Find where the given text appears and provide that cell's center as (x, y) coordinate. 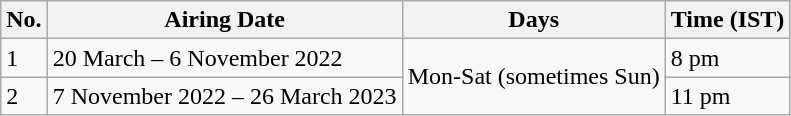
Days (534, 20)
20 March – 6 November 2022 (224, 58)
2 (24, 96)
Time (IST) (728, 20)
1 (24, 58)
Mon-Sat (sometimes Sun) (534, 77)
7 November 2022 – 26 March 2023 (224, 96)
Airing Date (224, 20)
No. (24, 20)
8 pm (728, 58)
11 pm (728, 96)
